Identify which cell holds the provided text, then report its [x, y] central coordinate. 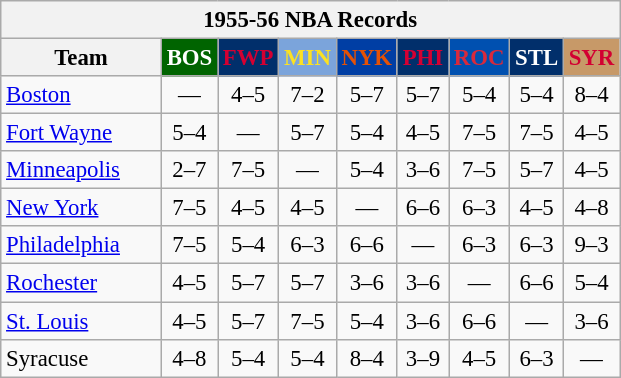
Philadelphia [82, 245]
3–9 [422, 358]
FWP [248, 58]
1955-56 NBA Records [310, 20]
PHI [422, 58]
St. Louis [82, 321]
SYR [591, 58]
STL [537, 58]
Minneapolis [82, 170]
Fort Wayne [82, 133]
Rochester [82, 283]
Syracuse [82, 358]
NYK [366, 58]
9–3 [591, 245]
Team [82, 58]
2–7 [189, 170]
7–2 [308, 95]
Boston [82, 95]
ROC [478, 58]
BOS [189, 58]
New York [82, 208]
MIN [308, 58]
